Search for the cell housing the specified text and yield its [x, y] center coordinate. 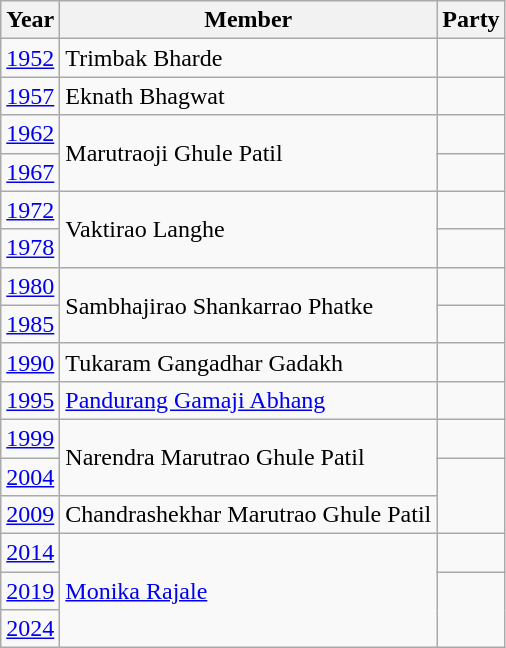
1985 [30, 324]
Eknath Bhagwat [248, 96]
Party [471, 20]
1999 [30, 438]
Year [30, 20]
1990 [30, 362]
1962 [30, 134]
2024 [30, 629]
2019 [30, 591]
Monika Rajale [248, 591]
1978 [30, 248]
Vaktirao Langhe [248, 229]
1957 [30, 96]
1952 [30, 58]
Pandurang Gamaji Abhang [248, 400]
Tukaram Gangadhar Gadakh [248, 362]
Narendra Marutrao Ghule Patil [248, 457]
1967 [30, 172]
2004 [30, 477]
Member [248, 20]
Sambhajirao Shankarrao Phatke [248, 305]
Chandrashekhar Marutrao Ghule Patil [248, 515]
Marutraoji Ghule Patil [248, 153]
2009 [30, 515]
1972 [30, 210]
Trimbak Bharde [248, 58]
2014 [30, 553]
1995 [30, 400]
1980 [30, 286]
